For the text-containing cell, return its midpoint in [X, Y] coordinate format. 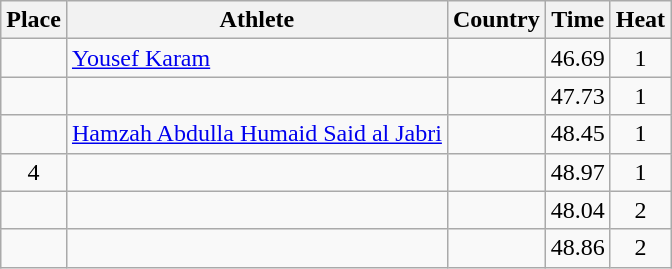
48.45 [578, 134]
48.97 [578, 172]
46.69 [578, 58]
Athlete [256, 20]
48.86 [578, 248]
Place [34, 20]
48.04 [578, 210]
Time [578, 20]
4 [34, 172]
Hamzah Abdulla Humaid Said al Jabri [256, 134]
Country [496, 20]
Heat [640, 20]
47.73 [578, 96]
Yousef Karam [256, 58]
